For the text-containing cell, return its midpoint in (x, y) coordinate format. 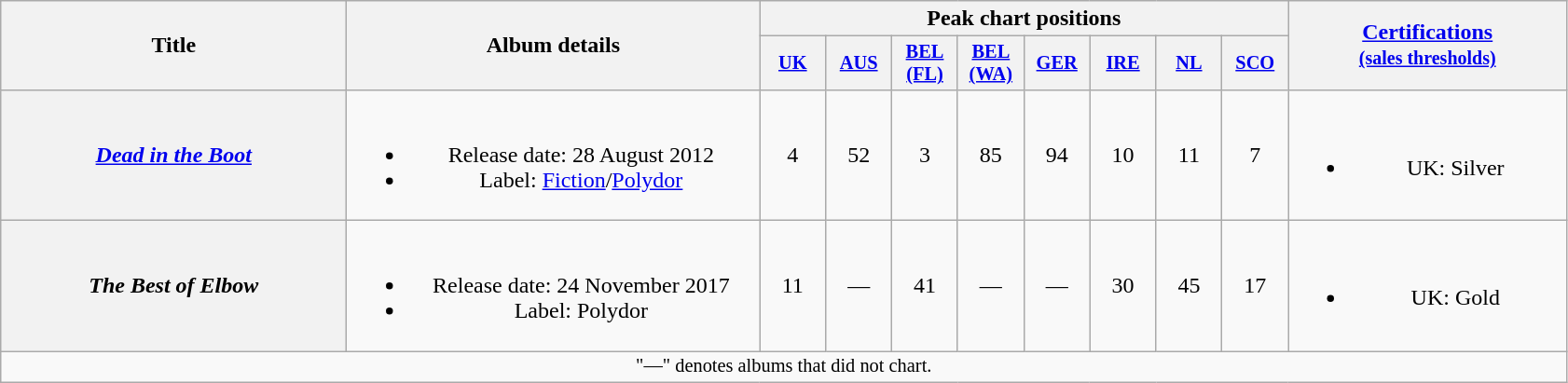
Album details (554, 46)
UK: Gold (1428, 286)
Release date: 28 August 2012Label: Fiction/Polydor (554, 155)
GER (1057, 63)
94 (1057, 155)
Certifications(sales thresholds) (1428, 46)
Dead in the Boot (173, 155)
7 (1255, 155)
IRE (1122, 63)
UK: Silver (1428, 155)
Title (173, 46)
52 (860, 155)
17 (1255, 286)
NL (1190, 63)
UK (792, 63)
SCO (1255, 63)
41 (925, 286)
85 (990, 155)
4 (792, 155)
AUS (860, 63)
30 (1122, 286)
10 (1122, 155)
BEL(FL) (925, 63)
Release date: 24 November 2017Label: Polydor (554, 286)
45 (1190, 286)
3 (925, 155)
"—" denotes albums that did not chart. (784, 367)
BEL(WA) (990, 63)
Peak chart positions (1024, 19)
The Best of Elbow (173, 286)
